Output the (X, Y) coordinate of the center of the cell containing the given text.  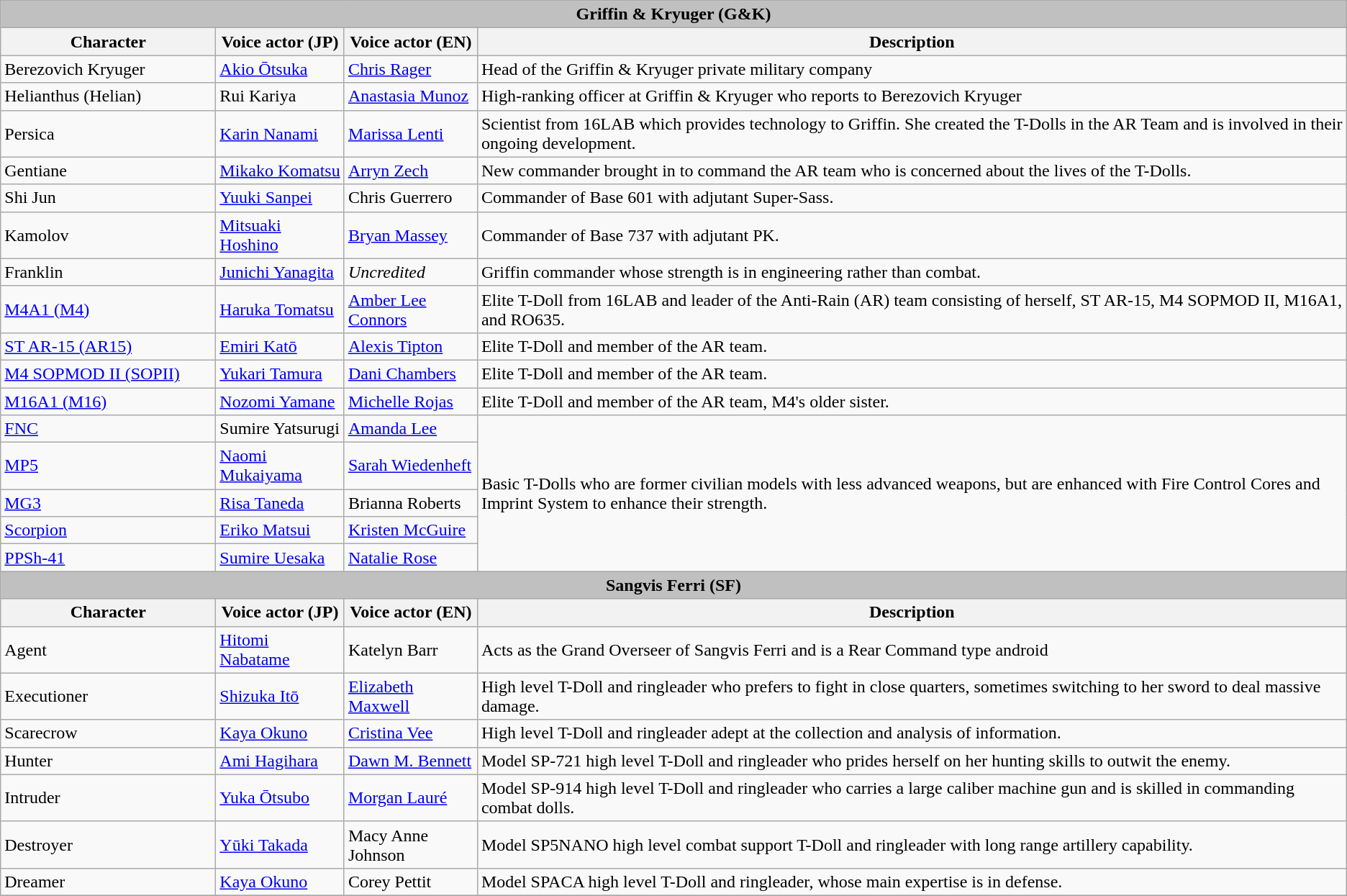
Scarecrow (108, 733)
Helianthus (Helian) (108, 96)
Persica (108, 134)
Mikako Komatsu (281, 171)
Haruka Tomatsu (281, 309)
High-ranking officer at Griffin & Kryuger who reports to Berezovich Kryuger (912, 96)
Cristina Vee (410, 733)
Sumire Yatsurugi (281, 429)
Uncredited (410, 272)
Risa Taneda (281, 503)
High level T-Doll and ringleader who prefers to fight in close quarters, sometimes switching to her sword to deal massive damage. (912, 697)
MG3 (108, 503)
Griffin commander whose strength is in engineering rather than combat. (912, 272)
Sarah Wiedenheft (410, 466)
Franklin (108, 272)
M4A1 (M4) (108, 309)
Alexis Tipton (410, 346)
Agent (108, 649)
Destroyer (108, 845)
Bryan Massey (410, 235)
Amber Lee Connors (410, 309)
Sangvis Ferri (SF) (673, 585)
Mitsuaki Hoshino (281, 235)
ST AR-15 (AR15) (108, 346)
Yuka Ōtsubo (281, 797)
Intruder (108, 797)
Model SP-914 high level T-Doll and ringleader who carries a large caliber machine gun and is skilled in commanding combat dolls. (912, 797)
Junichi Yanagita (281, 272)
M4 SOPMOD II (SOPII) (108, 374)
Head of the Griffin & Kryuger private military company (912, 69)
Karin Nanami (281, 134)
Dreamer (108, 882)
Elizabeth Maxwell (410, 697)
Gentiane (108, 171)
Brianna Roberts (410, 503)
Eriko Matsui (281, 530)
Sumire Uesaka (281, 558)
Kristen McGuire (410, 530)
Shizuka Itō (281, 697)
Katelyn Barr (410, 649)
Model SP-721 high level T-Doll and ringleader who prides herself on her hunting skills to outwit the enemy. (912, 761)
Rui Kariya (281, 96)
Dawn M. Bennett (410, 761)
Scorpion (108, 530)
Model SPACA high level T-Doll and ringleader, whose main expertise is in defense. (912, 882)
Chris Rager (410, 69)
Commander of Base 601 with adjutant Super-Sass. (912, 198)
Macy Anne Johnson (410, 845)
Scientist from 16LAB which provides technology to Griffin. She created the T-Dolls in the AR Team and is involved in their ongoing development. (912, 134)
FNC (108, 429)
Chris Guerrero (410, 198)
High level T-Doll and ringleader adept at the collection and analysis of information. (912, 733)
Morgan Lauré (410, 797)
Dani Chambers (410, 374)
Anastasia Munoz (410, 96)
Model SP5NANO high level combat support T-Doll and ringleader with long range artillery capability. (912, 845)
Yūki Takada (281, 845)
Yukari Tamura (281, 374)
Griffin & Kryuger (G&K) (673, 14)
Marissa Lenti (410, 134)
Natalie Rose (410, 558)
Akio Ōtsuka (281, 69)
M16A1 (M16) (108, 401)
Emiri Katō (281, 346)
MP5 (108, 466)
Hunter (108, 761)
Michelle Rojas (410, 401)
Yuuki Sanpei (281, 198)
Elite T-Doll and member of the AR team, M4's older sister. (912, 401)
Executioner (108, 697)
New commander brought in to command the AR team who is concerned about the lives of the T-Dolls. (912, 171)
PPSh-41 (108, 558)
Kamolov (108, 235)
Nozomi Yamane (281, 401)
Berezovich Kryuger (108, 69)
Commander of Base 737 with adjutant PK. (912, 235)
Naomi Mukaiyama (281, 466)
Arryn Zech (410, 171)
Elite T-Doll from 16LAB and leader of the Anti-Rain (AR) team consisting of herself, ST AR-15, M4 SOPMOD II, M16A1, and RO635. (912, 309)
Ami Hagihara (281, 761)
Hitomi Nabatame (281, 649)
Acts as the Grand Overseer of Sangvis Ferri and is a Rear Command type android (912, 649)
Amanda Lee (410, 429)
Corey Pettit (410, 882)
Shi Jun (108, 198)
